Scan for the cell matching the given text and deliver its (x, y) coordinate at center. 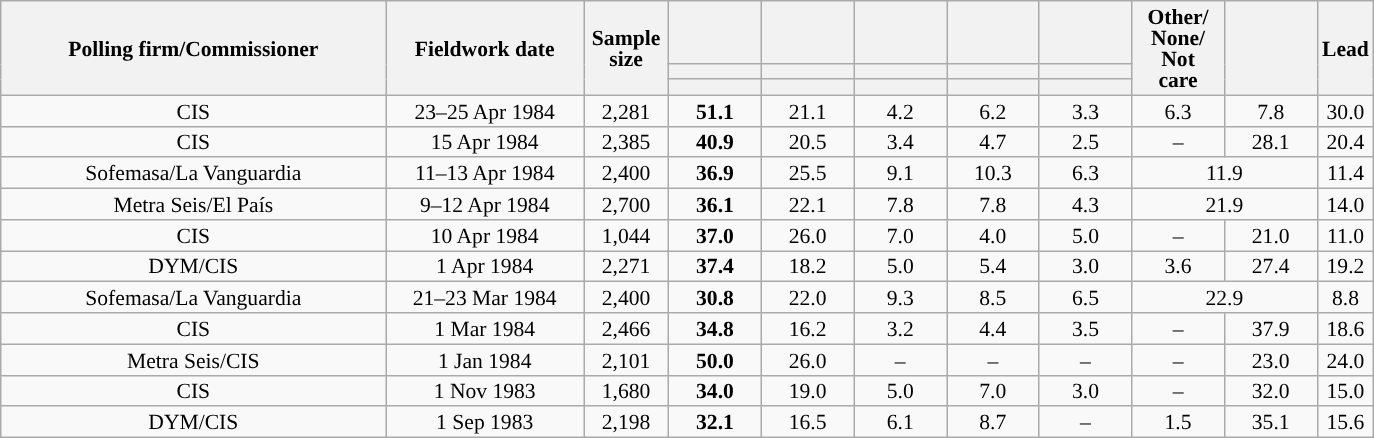
11–13 Apr 1984 (485, 174)
30.8 (716, 298)
3.3 (1086, 110)
2,466 (626, 328)
32.1 (716, 422)
1 Jan 1984 (485, 360)
37.4 (716, 266)
4.4 (992, 328)
18.6 (1346, 328)
1,680 (626, 390)
21.1 (808, 110)
16.5 (808, 422)
Sample size (626, 48)
2,101 (626, 360)
22.9 (1224, 298)
3.6 (1178, 266)
21–23 Mar 1984 (485, 298)
50.0 (716, 360)
11.0 (1346, 236)
18.2 (808, 266)
4.3 (1086, 204)
1 Nov 1983 (485, 390)
1,044 (626, 236)
15 Apr 1984 (485, 142)
8.7 (992, 422)
2,271 (626, 266)
2,385 (626, 142)
23.0 (1270, 360)
10.3 (992, 174)
28.1 (1270, 142)
10 Apr 1984 (485, 236)
3.4 (900, 142)
1.5 (1178, 422)
40.9 (716, 142)
15.0 (1346, 390)
11.9 (1224, 174)
Lead (1346, 48)
6.2 (992, 110)
22.0 (808, 298)
34.0 (716, 390)
Metra Seis/El País (194, 204)
3.5 (1086, 328)
1 Mar 1984 (485, 328)
20.5 (808, 142)
36.9 (716, 174)
4.7 (992, 142)
8.8 (1346, 298)
5.4 (992, 266)
27.4 (1270, 266)
14.0 (1346, 204)
51.1 (716, 110)
21.9 (1224, 204)
Fieldwork date (485, 48)
9.3 (900, 298)
16.2 (808, 328)
23–25 Apr 1984 (485, 110)
25.5 (808, 174)
9–12 Apr 1984 (485, 204)
Polling firm/Commissioner (194, 48)
Other/None/Notcare (1178, 48)
21.0 (1270, 236)
11.4 (1346, 174)
15.6 (1346, 422)
37.0 (716, 236)
30.0 (1346, 110)
34.8 (716, 328)
6.1 (900, 422)
35.1 (1270, 422)
4.0 (992, 236)
36.1 (716, 204)
24.0 (1346, 360)
19.0 (808, 390)
4.2 (900, 110)
37.9 (1270, 328)
6.5 (1086, 298)
2,700 (626, 204)
1 Apr 1984 (485, 266)
9.1 (900, 174)
8.5 (992, 298)
1 Sep 1983 (485, 422)
32.0 (1270, 390)
20.4 (1346, 142)
3.2 (900, 328)
Metra Seis/CIS (194, 360)
2.5 (1086, 142)
19.2 (1346, 266)
22.1 (808, 204)
2,198 (626, 422)
2,281 (626, 110)
